Determine the (x, y) coordinate at the center of the cell enclosing the given text.  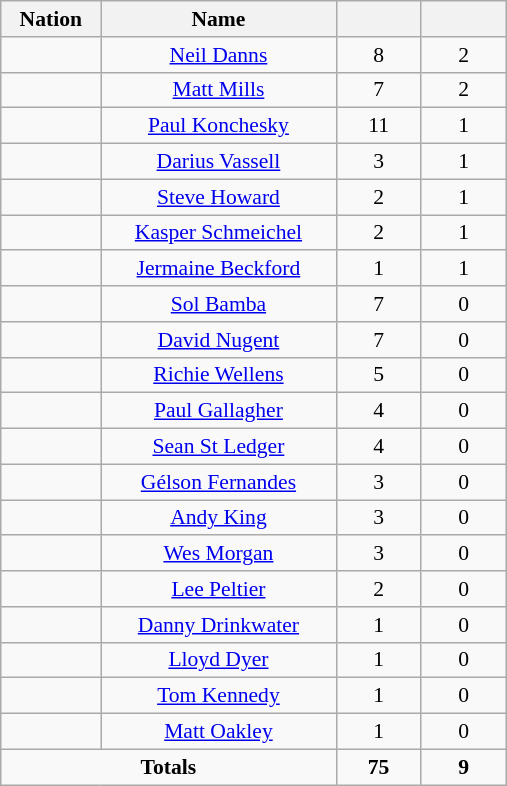
Wes Morgan (218, 554)
9 (464, 767)
Paul Konchesky (218, 126)
Paul Gallagher (218, 411)
Tom Kennedy (218, 696)
Danny Drinkwater (218, 625)
Sol Bamba (218, 304)
75 (378, 767)
5 (378, 375)
Sean St Ledger (218, 447)
Matt Mills (218, 90)
Steve Howard (218, 197)
Kasper Schmeichel (218, 233)
Darius Vassell (218, 162)
David Nugent (218, 340)
Andy King (218, 518)
Totals (168, 767)
Jermaine Beckford (218, 269)
8 (378, 55)
Gélson Fernandes (218, 482)
Matt Oakley (218, 732)
Lee Peltier (218, 589)
11 (378, 126)
Richie Wellens (218, 375)
Lloyd Dyer (218, 660)
Nation (51, 19)
Neil Danns (218, 55)
Name (218, 19)
